Return [X, Y] of the center of cell containing provided text 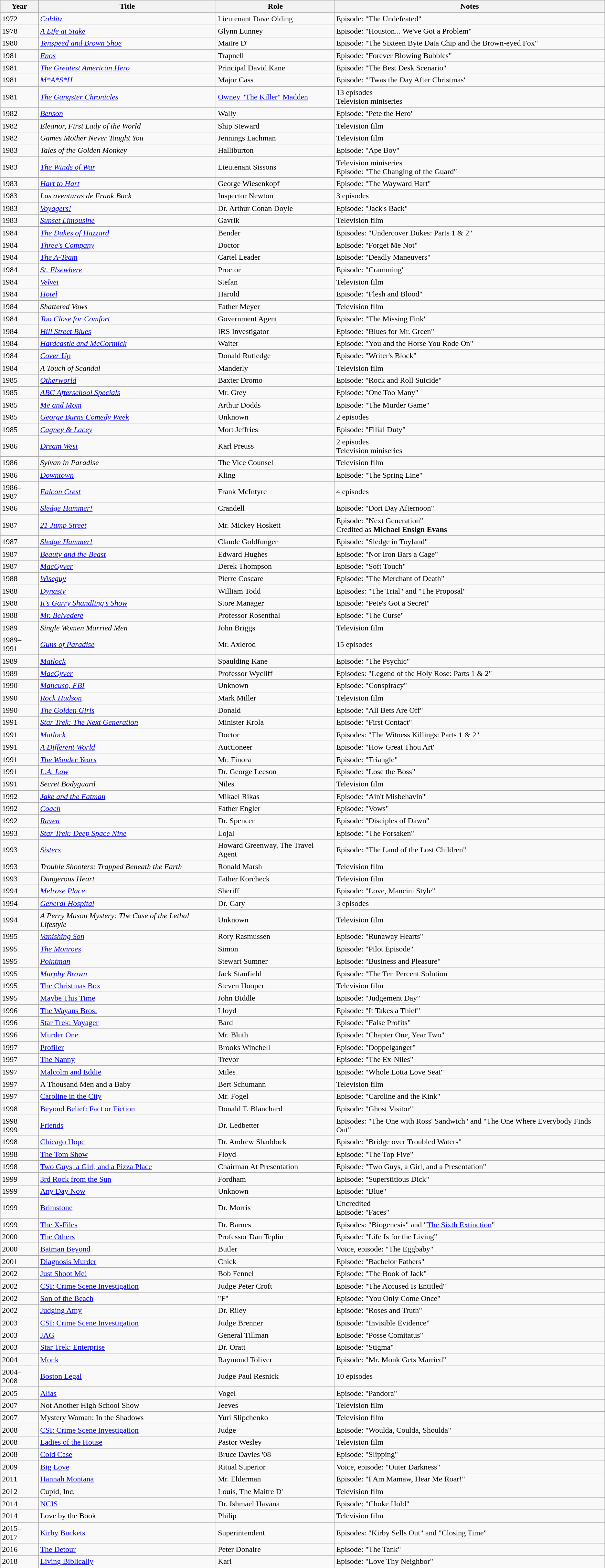
Mikael Rikas [275, 796]
Crandell [275, 508]
Episode: "Cramming" [470, 270]
Episode: "Soft Touch" [470, 566]
Episode: "Choke Hold" [470, 1504]
Professor Wycliff [275, 673]
Caroline in the City [127, 1096]
Episode: "Forget Me Not" [470, 245]
Episode: "Invisible Evidence" [470, 1323]
Dr. Spencer [275, 821]
Episode: "Filial Duty" [470, 430]
Profiler [127, 1047]
Episode: "Nor Iron Bars a Cage" [470, 554]
Stewart Sumner [275, 961]
Episode: "Superstitious Dick" [470, 1179]
A Perry Mason Mystery: The Case of the Lethal Lifestyle [127, 920]
Sylvan in Paradise [127, 463]
Episode: "Sledge in Toyland" [470, 542]
Waiter [275, 343]
Episode: "The Spring Line" [470, 475]
Butler [275, 1249]
21 Jump Street [127, 525]
Episode: "Houston... We've Got a Problem" [470, 31]
Episode: "The Missing Fink" [470, 319]
A Different World [127, 747]
Edward Hughes [275, 554]
Episode: "Forever Blowing Bubbles" [470, 56]
Guns of Paradise [127, 645]
Stefan [275, 282]
Dr. Arthur Conan Doyle [275, 208]
1978 [19, 31]
Secret Bodyguard [127, 784]
Louis, The Maitre D' [275, 1491]
Eleanor, First Lady of the World [127, 126]
Episode: "Disciples of Dawn" [470, 821]
Episode: "Roses and Truth" [470, 1311]
Jennings Lachman [275, 138]
Episodes: "Biogenesis" and "The Sixth Extinction" [470, 1224]
Episode: "Chapter One, Year Two" [470, 1035]
Harold [275, 294]
Dr. George Leeson [275, 772]
Episode: "The Book of Jack" [470, 1274]
John Biddle [275, 998]
1986–1987 [19, 492]
Bruce Davies '08 [275, 1455]
Episode: "Runaway Hearts" [470, 937]
Episode: "First Contact" [470, 722]
The Dukes of Hazzard [127, 233]
The Winds of War [127, 167]
Diagnosis Murder [127, 1262]
Raven [127, 821]
Episode: "'Twas the Day After Christmas" [470, 80]
Episode: "Pete's Got a Secret" [470, 603]
Mr. Elderman [275, 1479]
Episode: "The Forsaken" [470, 833]
A Life at Stake [127, 31]
Hannah Montana [127, 1479]
Star Trek: The Next Generation [127, 722]
Episode: "Slipping" [470, 1455]
Episode: "False Profits" [470, 1023]
Halliburton [275, 150]
Uncredited Episode: "Faces" [470, 1208]
Karl Preuss [275, 446]
Miles [275, 1072]
Episode: "Stigma" [470, 1347]
Steven Hooper [275, 986]
Dr. Riley [275, 1311]
Boston Legal [127, 1376]
Dr. Barnes [275, 1224]
Star Trek: Deep Space Nine [127, 833]
1980 [19, 43]
Chick [275, 1262]
Trevor [275, 1060]
Benson [127, 113]
Monk [127, 1360]
Episode: "Jack's Back" [470, 208]
Cold Case [127, 1455]
Rock Hudson [127, 698]
The Golden Girls [127, 710]
2 episodesTelevision miniseries [470, 446]
Episode: "Caroline and the Kink" [470, 1096]
Year [19, 6]
Episode: "Blues for Mr. Green" [470, 331]
Dangerous Heart [127, 879]
Mark Miller [275, 698]
Hill Street Blues [127, 331]
Star Trek: Enterprise [127, 1347]
Pierre Coscare [275, 578]
Judge Brenner [275, 1323]
Dream West [127, 446]
Episode: "Ain't Misbehavin'" [470, 796]
13 episodesTelevision miniseries [470, 97]
Episode: "It Takes a Thief" [470, 1011]
M*A*S*H [127, 80]
Episode: "Mr. Monk Gets Married" [470, 1360]
A Touch of Scandal [127, 368]
Me and Mom [127, 405]
10 episodes [470, 1376]
Two Guys, a Girl, and a Pizza Place [127, 1167]
Vanishing Son [127, 937]
Velvet [127, 282]
Episode: "Writer's Block" [470, 356]
Mr. Axlerod [275, 645]
Minister Krola [275, 722]
Games Mother Never Taught You [127, 138]
Ship Steward [275, 126]
"F" [275, 1298]
Notes [470, 6]
Episode: "The Land of the Lost Children" [470, 850]
15 episodes [470, 645]
Donald Rutledge [275, 356]
Episode: "Pete the Hero" [470, 113]
Wally [275, 113]
The Vice Counsel [275, 463]
Episode: "The Top Five" [470, 1154]
3rd Rock from the Sun [127, 1179]
Father Korcheck [275, 879]
Inspector Newton [275, 196]
Episode: "Woulda, Coulda, Shoulda" [470, 1430]
Sisters [127, 850]
Lieutenant Sissons [275, 167]
Episodes: "The One with Ross' Sandwich" and "The One Where Everybody Finds Out" [470, 1125]
Raymond Toliver [275, 1360]
Colditz [127, 19]
Episodes: "Undercover Dukes: Parts 1 & 2" [470, 233]
Episode: "Lose the Boss" [470, 772]
Mystery Woman: In the Shadows [127, 1417]
Dynasty [127, 591]
Bender [275, 233]
Episode: "The Wayward Hart" [470, 184]
St. Elsewhere [127, 270]
Episodes: "Kirby Sells Out" and "Closing Time" [470, 1533]
Superintendent [275, 1533]
Episode: "Triangle" [470, 759]
Episode: "Ape Boy" [470, 150]
Peter Donaire [275, 1549]
Cartel Leader [275, 257]
Not Another High School Show [127, 1405]
Professor Rosenthal [275, 616]
Major Cass [275, 80]
2 episodes [470, 417]
George Wiesenkopf [275, 184]
Enos [127, 56]
Dr. Morris [275, 1208]
Episode: "Vows" [470, 809]
Wiseguy [127, 578]
1989–1991 [19, 645]
Star Trek: Voyager [127, 1023]
Lieutenant Dave Olding [275, 19]
Sheriff [275, 891]
The Wayans Bros. [127, 1011]
Kirby Buckets [127, 1533]
Bard [275, 1023]
Jeeves [275, 1405]
Episode: "Bridge over Troubled Waters" [470, 1142]
Son of the Beach [127, 1298]
Dr. Gary [275, 903]
Episode: "The Merchant of Death" [470, 578]
Judge Peter Croft [275, 1286]
ABC Afterschool Specials [127, 393]
Episode: "Doppelganger" [470, 1047]
Title [127, 6]
Ladies of the House [127, 1442]
Jake and the Fatman [127, 796]
Single Women Married Men [127, 628]
Owney "The Killer" Madden [275, 97]
Pointman [127, 961]
Simon [275, 949]
Ritual Superior [275, 1467]
Lojal [275, 833]
Judge [275, 1430]
Friends [127, 1125]
Episode: "Whole Lotta Love Seat" [470, 1072]
Ronald Marsh [275, 867]
Episode: "The Curse" [470, 616]
Mr. Mickey Hoskett [275, 525]
Spaulding Kane [275, 661]
Brimstone [127, 1208]
Yuri Slipchenko [275, 1417]
Living Biblically [127, 1562]
1972 [19, 19]
2018 [19, 1562]
2015–2017 [19, 1533]
Falcon Crest [127, 492]
Mr. Fogel [275, 1096]
Episode: "The Tank" [470, 1549]
Judge Paul Resnick [275, 1376]
Shattered Vows [127, 306]
It's Garry Shandling's Show [127, 603]
Proctor [275, 270]
Father Engler [275, 809]
Otherworld [127, 380]
Pastor Wesley [275, 1442]
Role [275, 6]
Voice, episode: "Outer Darkness" [470, 1467]
Big Love [127, 1467]
Trouble Shooters: Trapped Beneath the Earth [127, 867]
General Tillman [275, 1335]
Episode: "Business and Pleasure" [470, 961]
Baxter Dromo [275, 380]
Alias [127, 1393]
The Gangster Chronicles [127, 97]
Tales of the Golden Monkey [127, 150]
Mancuso, FBI [127, 686]
IRS Investigator [275, 331]
Too Close for Comfort [127, 319]
Manderly [275, 368]
Episode: "Pandora" [470, 1393]
Principal David Kane [275, 68]
Coach [127, 809]
General Hospital [127, 903]
Vogel [275, 1393]
Dr. Andrew Shaddock [275, 1142]
2004 [19, 1360]
Store Manager [275, 603]
Bob Fennel [275, 1274]
Episode: "The Sixteen Byte Data Chip and the Brown-eyed Fox" [470, 43]
1998–1999 [19, 1125]
Melrose Place [127, 891]
Mr. Finora [275, 759]
The X-Files [127, 1224]
The A-Team [127, 257]
Episodes: "Legend of the Holy Rose: Parts 1 & 2" [470, 673]
Glynn Lunney [275, 31]
The Detour [127, 1549]
Mort Jeffries [275, 430]
2001 [19, 1262]
Television miniseriesEpisode: "The Changing of the Guard" [470, 167]
Episode: "Deadly Maneuvers" [470, 257]
Donald [275, 710]
Episode: "The Undefeated" [470, 19]
2004–2008 [19, 1376]
2005 [19, 1393]
Rory Rasmussen [275, 937]
Episode: "Ghost Visitor" [470, 1109]
Voice, episode: "The Eggbaby" [470, 1249]
Professor Dan Teplin [275, 1237]
The Others [127, 1237]
Dr. Oratt [275, 1347]
Claude Goldfunger [275, 542]
2016 [19, 1549]
NCIS [127, 1504]
Three's Company [127, 245]
Episode: "The Best Desk Scenario" [470, 68]
The Tom Show [127, 1154]
Episode: "The Ten Percent Solution [470, 973]
Episode: "Rock and Roll Suicide" [470, 380]
Cover Up [127, 356]
Hotel [127, 294]
Episode: "Two Guys, a Girl, and a Presentation" [470, 1167]
Any Day Now [127, 1191]
Batman Beyond [127, 1249]
Dr. Ledbetter [275, 1125]
John Briggs [275, 628]
Episodes: "The Trial" and "The Proposal" [470, 591]
Sunset Limousine [127, 221]
Episode: "Bachelor Fathers" [470, 1262]
Derek Thompson [275, 566]
Bert Schumann [275, 1084]
Episode: "All Bets Are Off" [470, 710]
Chicago Hope [127, 1142]
Las aventuras de Frank Buck [127, 196]
Arthur Dodds [275, 405]
Cupid, Inc. [127, 1491]
Malcolm and Eddie [127, 1072]
Murder One [127, 1035]
Judging Amy [127, 1311]
Niles [275, 784]
Downtown [127, 475]
Philip [275, 1516]
Auctioneer [275, 747]
Hart to Hart [127, 184]
Episode: "You and the Horse You Rode On" [470, 343]
Floyd [275, 1154]
Howard Greenway, The Travel Agent [275, 850]
Beyond Belief: Fact or Fiction [127, 1109]
2011 [19, 1479]
Gavrik [275, 221]
Episode: "Conspiracy" [470, 686]
Father Meyer [275, 306]
Karl [275, 1562]
Episode: "The Accused Is Entitled" [470, 1286]
Brooks Winchell [275, 1047]
Episode: "Love, Mancini Style" [470, 891]
Episode: "You Only Come Once" [470, 1298]
2012 [19, 1491]
Episode: "Pilot Episode" [470, 949]
JAG [127, 1335]
Episode: "Love Thy Neighbor" [470, 1562]
Voyagers! [127, 208]
Maybe This Time [127, 998]
The Wonder Years [127, 759]
Chairman At Presentation [275, 1167]
4 episodes [470, 492]
A Thousand Men and a Baby [127, 1084]
The Monroes [127, 949]
Episode: "Judgement Day" [470, 998]
Dr. Ishmael Havana [275, 1504]
Maitre D' [275, 43]
Episode: "How Great Thou Art" [470, 747]
Episode: "Life Is for the Living" [470, 1237]
Episode: "One Too Many" [470, 393]
Mr. Belvedere [127, 616]
William Todd [275, 591]
Just Shoot Me! [127, 1274]
Episode: "The Psychic" [470, 661]
Donald T. Blanchard [275, 1109]
Trapnell [275, 56]
Beauty and the Beast [127, 554]
L.A. Law [127, 772]
Tenspeed and Brown Shoe [127, 43]
Episode: "Blue" [470, 1191]
Episode: "Flesh and Blood" [470, 294]
Hardcastle and McCormick [127, 343]
Episode: "I Am Mamaw, Hear Me Roar!" [470, 1479]
Episode: "Next Generation"Credited as Michael Ensign Evans [470, 525]
Mr. Grey [275, 393]
Jack Stanfield [275, 973]
Mr. Bluth [275, 1035]
Fordham [275, 1179]
Kling [275, 475]
George Burns Comedy Week [127, 417]
Episode: "The Murder Game" [470, 405]
Cagney & Lacey [127, 430]
The Christmas Box [127, 986]
Episode: "Posse Comitatus" [470, 1335]
Government Agent [275, 319]
Frank McIntyre [275, 492]
Episode: "Dori Day Afternoon" [470, 508]
The Nanny [127, 1060]
Episode: "The Ex-Niles" [470, 1060]
Murphy Brown [127, 973]
Love by the Book [127, 1516]
2009 [19, 1467]
Lloyd [275, 1011]
The Greatest American Hero [127, 68]
Episodes: "The Witness Killings: Parts 1 & 2" [470, 735]
